Pinpoint the cell where the given text exists, returning its (x, y) midpoint coordinate. 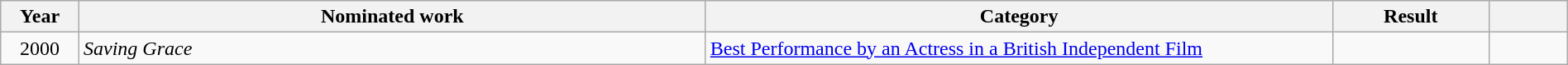
Year (40, 17)
Result (1411, 17)
2000 (40, 48)
Saving Grace (392, 48)
Best Performance by an Actress in a British Independent Film (1019, 48)
Nominated work (392, 17)
Category (1019, 17)
